Return the (X, Y) coordinate for the center point of the cell that contains the specified text.  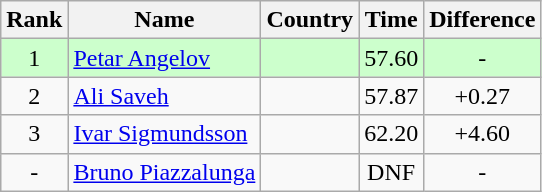
3 (34, 134)
Ivar Sigmundsson (164, 134)
57.87 (392, 96)
Ali Saveh (164, 96)
Name (164, 20)
1 (34, 58)
Rank (34, 20)
2 (34, 96)
Difference (482, 20)
57.60 (392, 58)
Bruno Piazzalunga (164, 172)
+0.27 (482, 96)
Country (310, 20)
DNF (392, 172)
Time (392, 20)
62.20 (392, 134)
+4.60 (482, 134)
Petar Angelov (164, 58)
